Extract the [X, Y] coordinate from the center of the cell holding the provided text.  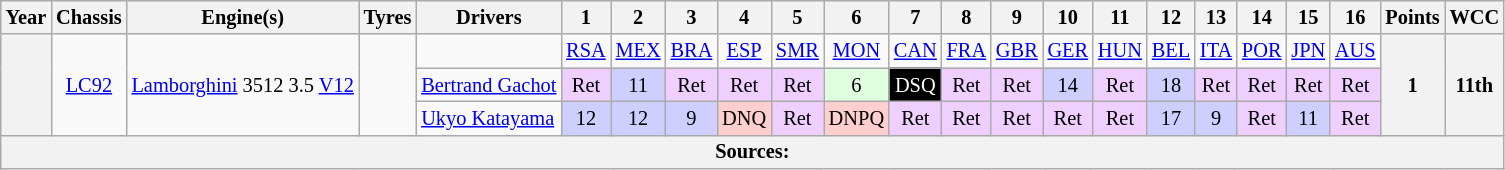
2 [638, 17]
POR [1262, 51]
ESP [744, 51]
GBR [1017, 51]
Chassis [88, 17]
Ukyo Katayama [488, 118]
HUN [1120, 51]
ITA [1216, 51]
DSQ [916, 85]
15 [1308, 17]
10 [1068, 17]
4 [744, 17]
Engine(s) [243, 17]
BRA [692, 51]
11th [1475, 84]
JPN [1308, 51]
DNPQ [856, 118]
RSA [586, 51]
16 [1355, 17]
Tyres [388, 17]
AUS [1355, 51]
18 [1171, 85]
SMR [798, 51]
BEL [1171, 51]
17 [1171, 118]
DNQ [744, 118]
Year [26, 17]
Points [1412, 17]
Drivers [488, 17]
MON [856, 51]
MEX [638, 51]
LC92 [88, 84]
GER [1068, 51]
Bertrand Gachot [488, 85]
CAN [916, 51]
3 [692, 17]
FRA [966, 51]
Lamborghini 3512 3.5 V12 [243, 84]
Sources: [752, 152]
5 [798, 17]
WCC [1475, 17]
7 [916, 17]
13 [1216, 17]
8 [966, 17]
